Return the [x, y] coordinate for the center point of the cell that contains the specified text.  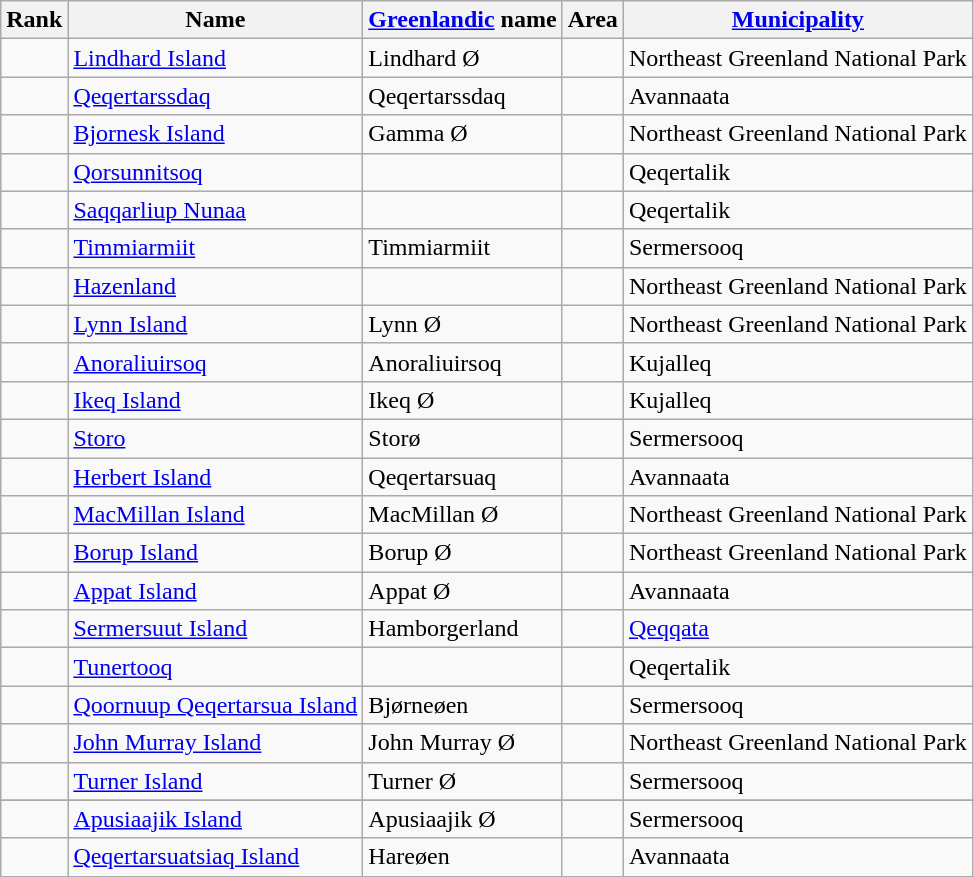
Hamborgerland [462, 629]
Sermersuut Island [216, 629]
Qorsunnitsoq [216, 172]
Qeqqata [798, 629]
Lindhard Ø [462, 58]
Saqqarliup Nunaa [216, 210]
Ikeq Island [216, 400]
Storø [462, 438]
Turner Island [216, 781]
Herbert Island [216, 477]
Turner Ø [462, 781]
Rank [34, 20]
Qeqertarsuatsiaq Island [216, 857]
Ikeq Ø [462, 400]
Apusiaajik Island [216, 819]
Area [592, 20]
MacMillan Island [216, 515]
John Murray Island [216, 743]
John Murray Ø [462, 743]
Hazenland [216, 286]
Lynn Island [216, 324]
Storo [216, 438]
Borup Ø [462, 553]
Apusiaajik Ø [462, 819]
Municipality [798, 20]
Qeqertarsuaq [462, 477]
Appat Island [216, 591]
Qoornuup Qeqertarsua Island [216, 705]
Bjornesk Island [216, 134]
Name [216, 20]
Bjørneøen [462, 705]
Lynn Ø [462, 324]
Greenlandic name [462, 20]
Lindhard Island [216, 58]
Borup Island [216, 553]
MacMillan Ø [462, 515]
Gamma Ø [462, 134]
Appat Ø [462, 591]
Tunertooq [216, 667]
Hareøen [462, 857]
